Capture the cell that displays the provided text and extract its [x, y] central coordinate. 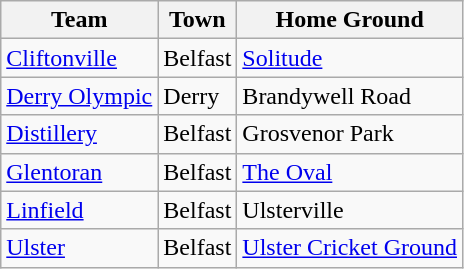
Home Ground [350, 20]
Ulsterville [350, 210]
Derry Olympic [80, 96]
Glentoran [80, 172]
Distillery [80, 134]
Brandywell Road [350, 96]
Derry [198, 96]
The Oval [350, 172]
Team [80, 20]
Ulster [80, 248]
Cliftonville [80, 58]
Linfield [80, 210]
Grosvenor Park [350, 134]
Solitude [350, 58]
Town [198, 20]
Ulster Cricket Ground [350, 248]
